Output the (X, Y) coordinate of the center of the cell containing the given text.  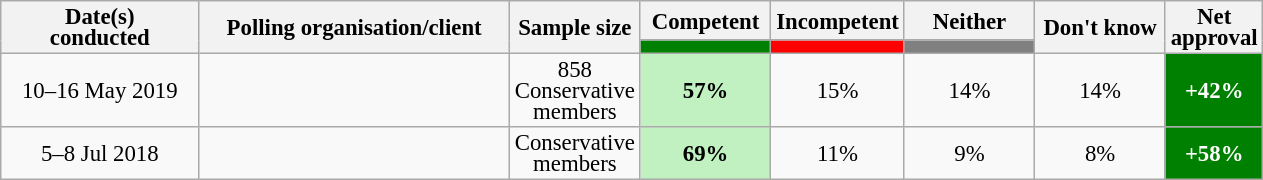
+58% (1214, 154)
8% (1100, 154)
858 Conservative members (574, 91)
Competent (706, 20)
57% (706, 91)
Net approval (1214, 28)
9% (970, 154)
11% (838, 154)
Conservative members (574, 154)
Incompetent (838, 20)
Polling organisation/client (354, 28)
Don't know (1100, 28)
Neither (970, 20)
10–16 May 2019 (100, 91)
Date(s)conducted (100, 28)
15% (838, 91)
5–8 Jul 2018 (100, 154)
+42% (1214, 91)
Sample size (574, 28)
69% (706, 154)
